Return the (X, Y) coordinate for the center point of the cell that contains the specified text.  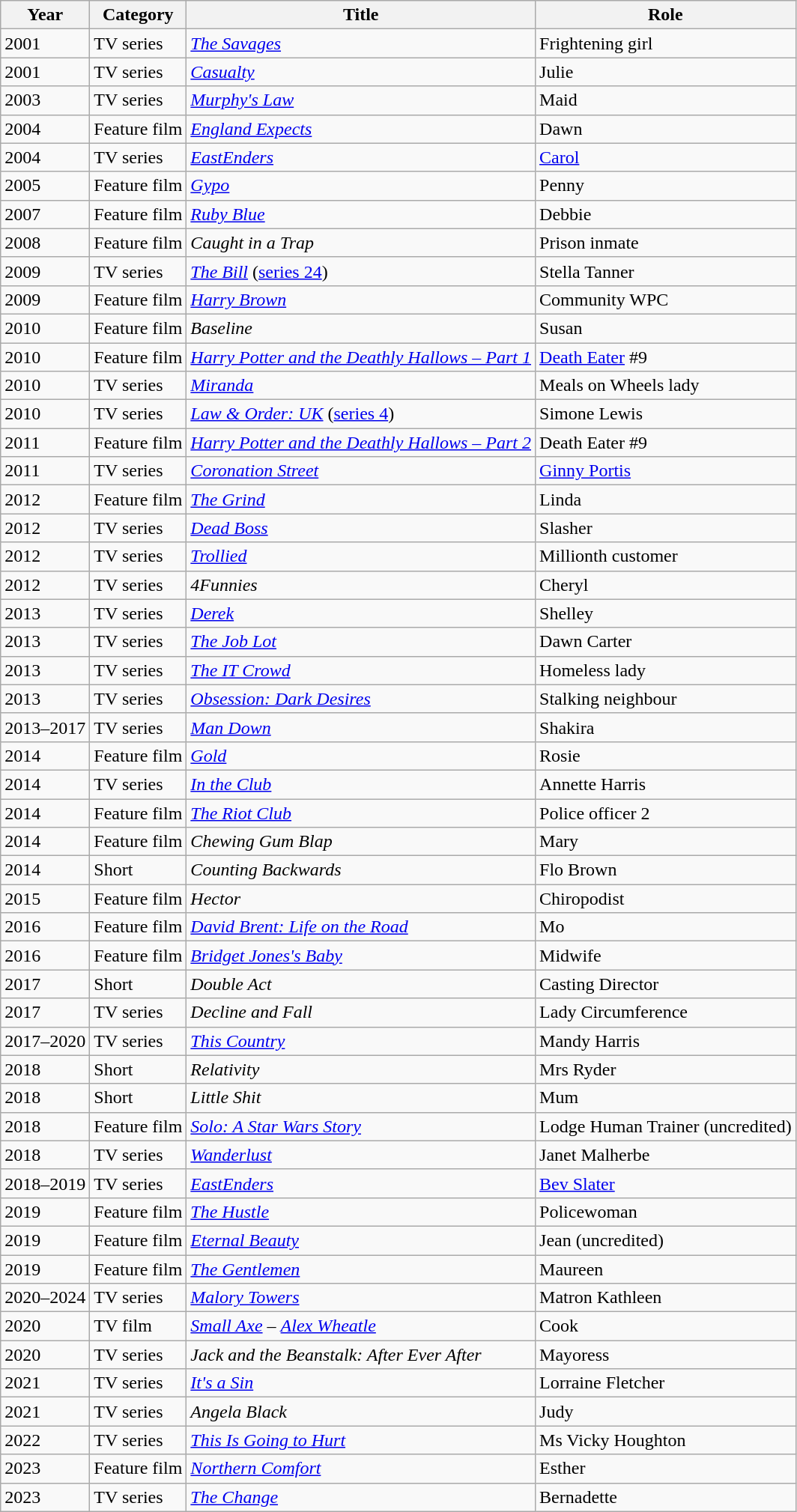
Cheryl (666, 585)
Double Act (361, 984)
England Expects (361, 129)
Stalking neighbour (666, 699)
Caught in a Trap (361, 243)
2003 (45, 100)
Northern Comfort (361, 1469)
David Brent: Life on the Road (361, 927)
Midwife (666, 956)
Slasher (666, 528)
Policewoman (666, 1212)
Trollied (361, 556)
2022 (45, 1440)
Cook (666, 1326)
The Job Lot (361, 642)
Mary (666, 842)
Title (361, 15)
Maureen (666, 1269)
Derek (361, 613)
Baseline (361, 328)
Hector (361, 899)
Homeless lady (666, 670)
In the Club (361, 784)
2008 (45, 243)
Harry Brown (361, 300)
Frightening girl (666, 43)
Casting Director (666, 984)
Dawn Carter (666, 642)
2013–2017 (45, 727)
Mrs Ryder (666, 1069)
Malory Towers (361, 1298)
Mo (666, 927)
Ruby Blue (361, 214)
Murphy's Law (361, 100)
Stella Tanner (666, 271)
Little Shit (361, 1098)
Annette Harris (666, 784)
Counting Backwards (361, 870)
Angela Black (361, 1412)
2007 (45, 214)
Bernadette (666, 1497)
Ms Vicky Houghton (666, 1440)
Small Axe – Alex Wheatle (361, 1326)
Shelley (666, 613)
The Riot Club (361, 813)
The Change (361, 1497)
The Savages (361, 43)
This Country (361, 1041)
Gold (361, 756)
2015 (45, 899)
Police officer 2 (666, 813)
2005 (45, 186)
Carol (666, 157)
2017–2020 (45, 1041)
Law & Order: UK (series 4) (361, 414)
Matron Kathleen (666, 1298)
Category (138, 15)
TV film (138, 1326)
Judy (666, 1412)
Linda (666, 500)
Harry Potter and the Deathly Hallows – Part 1 (361, 357)
Eternal Beauty (361, 1240)
Lady Circumference (666, 1012)
Prison inmate (666, 243)
Simone Lewis (666, 414)
Flo Brown (666, 870)
Harry Potter and the Deathly Hallows – Part 2 (361, 443)
Obsession: Dark Desires (361, 699)
Miranda (361, 386)
Dawn (666, 129)
Year (45, 15)
Chiropodist (666, 899)
Community WPC (666, 300)
Solo: A Star Wars Story (361, 1126)
Janet Malherbe (666, 1155)
Relativity (361, 1069)
The Hustle (361, 1212)
Mum (666, 1098)
The Bill (series 24) (361, 271)
It's a Sin (361, 1383)
Jack and the Beanstalk: After Ever After (361, 1355)
The IT Crowd (361, 670)
Casualty (361, 72)
Maid (666, 100)
Penny (666, 186)
Dead Boss (361, 528)
Chewing Gum Blap (361, 842)
Mandy Harris (666, 1041)
Man Down (361, 727)
This Is Going to Hurt (361, 1440)
Gypo (361, 186)
Rosie (666, 756)
Meals on Wheels lady (666, 386)
Millionth customer (666, 556)
Jean (uncredited) (666, 1240)
Susan (666, 328)
Esther (666, 1469)
2020–2024 (45, 1298)
Decline and Fall (361, 1012)
The Grind (361, 500)
The Gentlemen (361, 1269)
2018–2019 (45, 1183)
Lorraine Fletcher (666, 1383)
Lodge Human Trainer (uncredited) (666, 1126)
Coronation Street (361, 471)
Wanderlust (361, 1155)
Mayoress (666, 1355)
Julie (666, 72)
Role (666, 15)
Debbie (666, 214)
Shakira (666, 727)
4Funnies (361, 585)
Bev Slater (666, 1183)
Ginny Portis (666, 471)
Bridget Jones's Baby (361, 956)
